Capture the cell that displays the provided text and extract its (x, y) central coordinate. 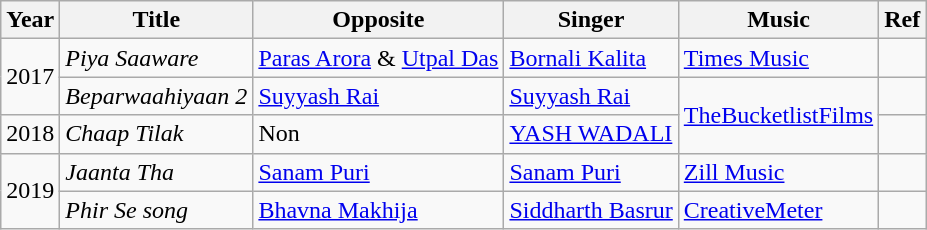
2019 (30, 191)
Bornali Kalita (591, 58)
Paras Arora & Utpal Das (378, 58)
2018 (30, 134)
TheBucketlistFilms (778, 115)
Music (778, 20)
Title (156, 20)
Zill Music (778, 172)
Jaanta Tha (156, 172)
Opposite (378, 20)
Non (378, 134)
Piya Saaware (156, 58)
Chaap Tilak (156, 134)
YASH WADALI (591, 134)
CreativeMeter (778, 210)
Bhavna Makhija (378, 210)
Times Music (778, 58)
2017 (30, 77)
Ref (902, 20)
Beparwaahiyaan 2 (156, 96)
Year (30, 20)
Siddharth Basrur (591, 210)
Singer (591, 20)
Phir Se song (156, 210)
